Search for the cell housing the specified text and yield its (x, y) center coordinate. 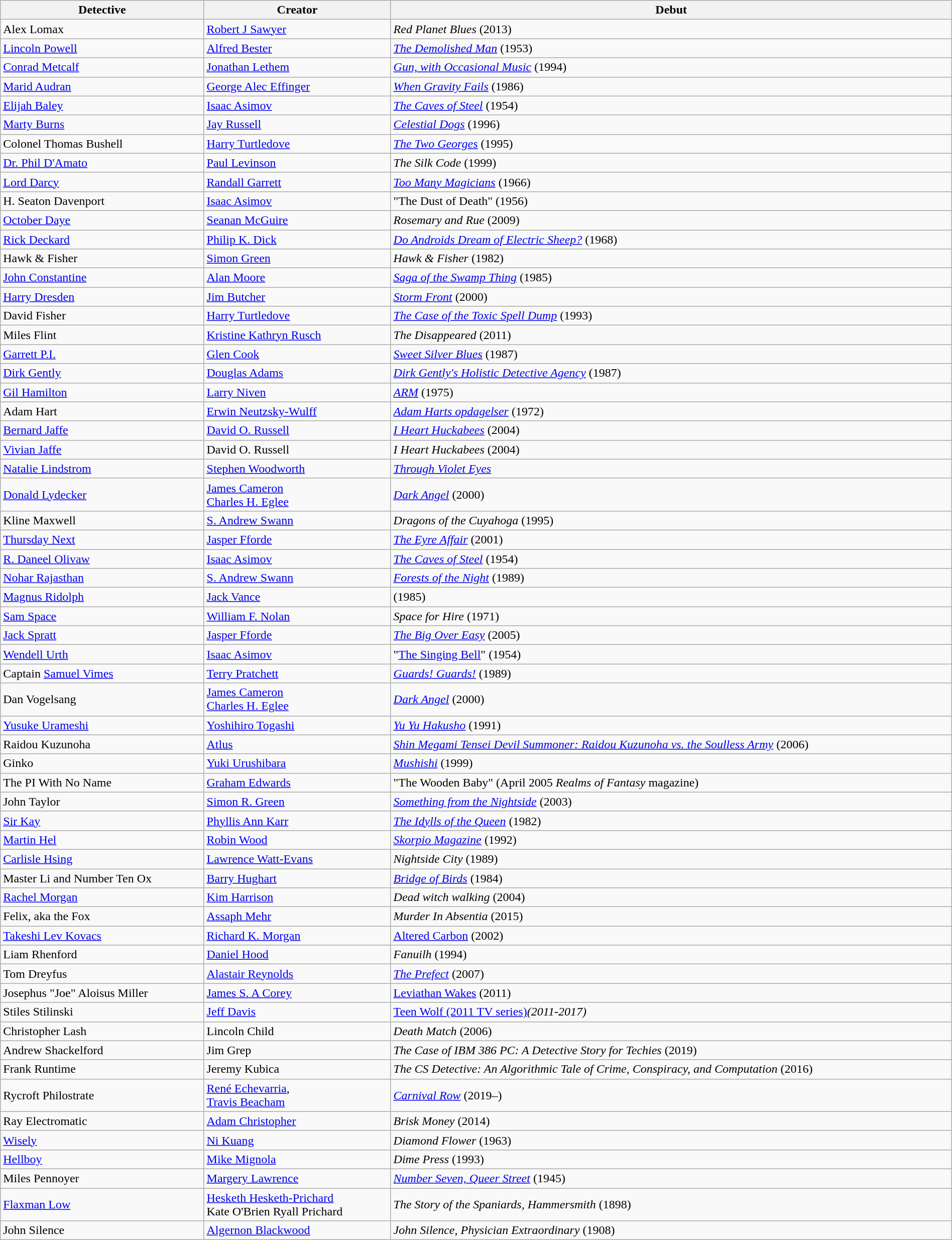
Terry Pratchett (297, 673)
October Daye (102, 220)
Hesketh Hesketh-PrichardKate O'Brien Ryall Prichard (297, 1204)
Altered Carbon (2002) (671, 936)
Do Androids Dream of Electric Sheep? (1968) (671, 240)
H. Seaton Davenport (102, 201)
Alastair Reynolds (297, 974)
The Big Over Easy (2005) (671, 635)
Too Many Magicians (1966) (671, 182)
Lawrence Watt-Evans (297, 859)
Takeshi Lev Kovacs (102, 936)
Something from the Nightside (2003) (671, 802)
Glen Cook (297, 354)
Jeremy Kubica (297, 1069)
Rachel Morgan (102, 897)
Raidou Kuzunoha (102, 744)
Nightside City (1989) (671, 859)
Celestial Dogs (1996) (671, 125)
Master Li and Number Ten Ox (102, 878)
Wendell Urth (102, 654)
When Gravity Fails (1986) (671, 86)
Yu Yu Hakusho (1991) (671, 725)
Atlus (297, 744)
Teen Wolf (2011 TV series)(2011-2017) (671, 1012)
The Story of the Spaniards, Hammersmith (1898) (671, 1204)
Daniel Hood (297, 955)
Alex Lomax (102, 29)
Gun, with Occasional Music (1994) (671, 67)
John Silence, Physician Extraordinary (1908) (671, 1230)
Christopher Lash (102, 1031)
ARM (1975) (671, 392)
Yuki Urushibara (297, 763)
Felix, aka the Fox (102, 917)
Ginko (102, 763)
Randall Garrett (297, 182)
Alfred Bester (297, 48)
Jack Vance (297, 597)
Jay Russell (297, 125)
Jim Grep (297, 1050)
Space for Hire (1971) (671, 616)
Marid Audran (102, 86)
Lincoln Child (297, 1031)
John Silence (102, 1230)
Margery Lawrence (297, 1178)
Seanan McGuire (297, 220)
Dirk Gently (102, 373)
Simon Green (297, 259)
Detective (102, 10)
Number Seven, Queer Street (1945) (671, 1178)
(1985) (671, 597)
Martin Hel (102, 840)
Adam Christopher (297, 1121)
The Silk Code (1999) (671, 163)
The Eyre Affair (2001) (671, 539)
John Taylor (102, 802)
Sam Space (102, 616)
Richard K. Morgan (297, 936)
Creator (297, 10)
Phyllis Ann Karr (297, 821)
Storm Front (2000) (671, 297)
Skorpio Magazine (1992) (671, 840)
Carnival Row (2019–) (671, 1095)
Flaxman Low (102, 1204)
Robert J Sawyer (297, 29)
Carlisle Hsing (102, 859)
"The Singing Bell" (1954) (671, 654)
Adam Harts opdagelser (1972) (671, 411)
The CS Detective: An Algorithmic Tale of Crime, Conspiracy, and Computation (2016) (671, 1069)
Miles Flint (102, 335)
René Echevarria,Travis Beacham (297, 1095)
Hellboy (102, 1159)
Nohar Rajasthan (102, 578)
Erwin Neutzsky-Wulff (297, 411)
Jack Spratt (102, 635)
Captain Samuel Vimes (102, 673)
David Fisher (102, 316)
Jim Butcher (297, 297)
Red Planet Blues (2013) (671, 29)
Harry Dresden (102, 297)
Garrett P.I. (102, 354)
"The Dust of Death" (1956) (671, 201)
Murder In Absentia (2015) (671, 917)
Dr. Phil D'Amato (102, 163)
Frank Runtime (102, 1069)
The Case of IBM 386 PC: A Detective Story for Techies (2019) (671, 1050)
Liam Rhenford (102, 955)
Adam Hart (102, 411)
Saga of the Swamp Thing (1985) (671, 278)
Josephus "Joe" Aloisus Miller (102, 993)
Dragons of the Cuyahoga (1995) (671, 520)
Robin Wood (297, 840)
Donald Lydecker (102, 494)
Magnus Ridolph (102, 597)
Bernard Jaffe (102, 430)
Kline Maxwell (102, 520)
"The Wooden Baby" (April 2005 Realms of Fantasy magazine) (671, 782)
R. Daneel Olivaw (102, 559)
The Idylls of the Queen (1982) (671, 821)
George Alec Effinger (297, 86)
Yoshihiro Togashi (297, 725)
Paul Levinson (297, 163)
Rosemary and Rue (2009) (671, 220)
Forests of the Night (1989) (671, 578)
Brisk Money (2014) (671, 1121)
Sir Kay (102, 821)
Jonathan Lethem (297, 67)
Natalie Lindstrom (102, 469)
Stephen Woodworth (297, 469)
James S. A Corey (297, 993)
Yusuke Urameshi (102, 725)
John Constantine (102, 278)
Simon R. Green (297, 802)
Marty Burns (102, 125)
Stiles Stilinski (102, 1012)
Lord Darcy (102, 182)
Vivian Jaffe (102, 449)
Graham Edwards (297, 782)
Dime Press (1993) (671, 1159)
Algernon Blackwood (297, 1230)
Dead witch walking (2004) (671, 897)
Ray Electromatic (102, 1121)
Lincoln Powell (102, 48)
Death Match (2006) (671, 1031)
Hawk & Fisher (102, 259)
The PI With No Name (102, 782)
Guards! Guards! (1989) (671, 673)
Alan Moore (297, 278)
Conrad Metcalf (102, 67)
Assaph Mehr (297, 917)
Through Violet Eyes (671, 469)
The Disappeared (2011) (671, 335)
William F. Nolan (297, 616)
Hawk & Fisher (1982) (671, 259)
Ni Kuang (297, 1140)
Tom Dreyfus (102, 974)
Kristine Kathryn Rusch (297, 335)
Leviathan Wakes (2011) (671, 993)
Kim Harrison (297, 897)
Gil Hamilton (102, 392)
Thursday Next (102, 539)
The Two Georges (1995) (671, 144)
Debut (671, 10)
Douglas Adams (297, 373)
Elijah Baley (102, 105)
Fanuilh (1994) (671, 955)
Dirk Gently's Holistic Detective Agency (1987) (671, 373)
The Demolished Man (1953) (671, 48)
Rick Deckard (102, 240)
Wisely (102, 1140)
Colonel Thomas Bushell (102, 144)
The Case of the Toxic Spell Dump (1993) (671, 316)
Diamond Flower (1963) (671, 1140)
The Prefect (2007) (671, 974)
Bridge of Birds (1984) (671, 878)
Miles Pennoyer (102, 1178)
Barry Hughart (297, 878)
Shin Megami Tensei Devil Summoner: Raidou Kuzunoha vs. the Soulless Army (2006) (671, 744)
Mushishi (1999) (671, 763)
Mike Mignola (297, 1159)
Jeff Davis (297, 1012)
Philip K. Dick (297, 240)
Andrew Shackelford (102, 1050)
Dan Vogelsang (102, 699)
Larry Niven (297, 392)
Sweet Silver Blues (1987) (671, 354)
Rycroft Philostrate (102, 1095)
